Search for the cell housing the specified text and yield its (x, y) center coordinate. 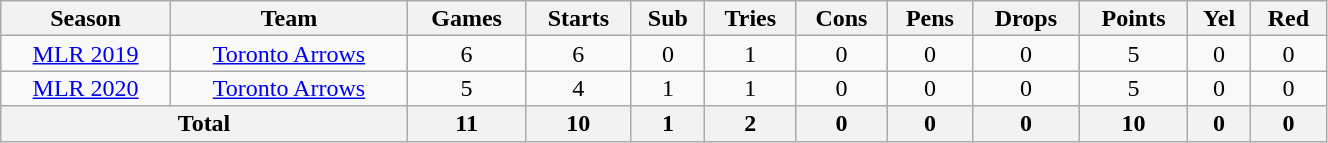
Games (466, 18)
Red (1288, 18)
4 (578, 88)
Pens (930, 18)
Yel (1219, 18)
2 (750, 124)
Total (204, 124)
Points (1134, 18)
Drops (1026, 18)
Season (86, 18)
Tries (750, 18)
MLR 2019 (86, 54)
Sub (668, 18)
Team (288, 18)
11 (466, 124)
MLR 2020 (86, 88)
Starts (578, 18)
Cons (842, 18)
